Search for the cell housing the specified text and yield its (x, y) center coordinate. 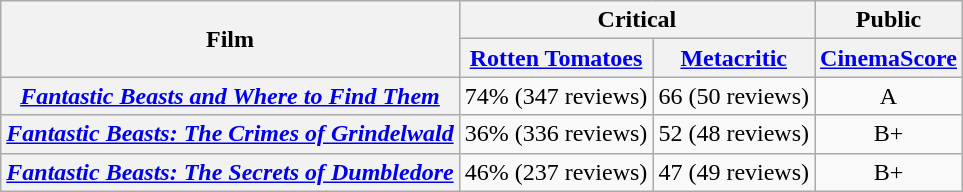
Fantastic Beasts: The Secrets of Dumbledore (230, 172)
36% (336 reviews) (556, 134)
Public (889, 20)
Film (230, 39)
Critical (636, 20)
66 (50 reviews) (734, 96)
Fantastic Beasts and Where to Find Them (230, 96)
CinemaScore (889, 58)
74% (347 reviews) (556, 96)
A (889, 96)
Metacritic (734, 58)
46% (237 reviews) (556, 172)
Fantastic Beasts: The Crimes of Grindelwald (230, 134)
Rotten Tomatoes (556, 58)
47 (49 reviews) (734, 172)
52 (48 reviews) (734, 134)
